Capture the cell that displays the provided text and extract its (X, Y) central coordinate. 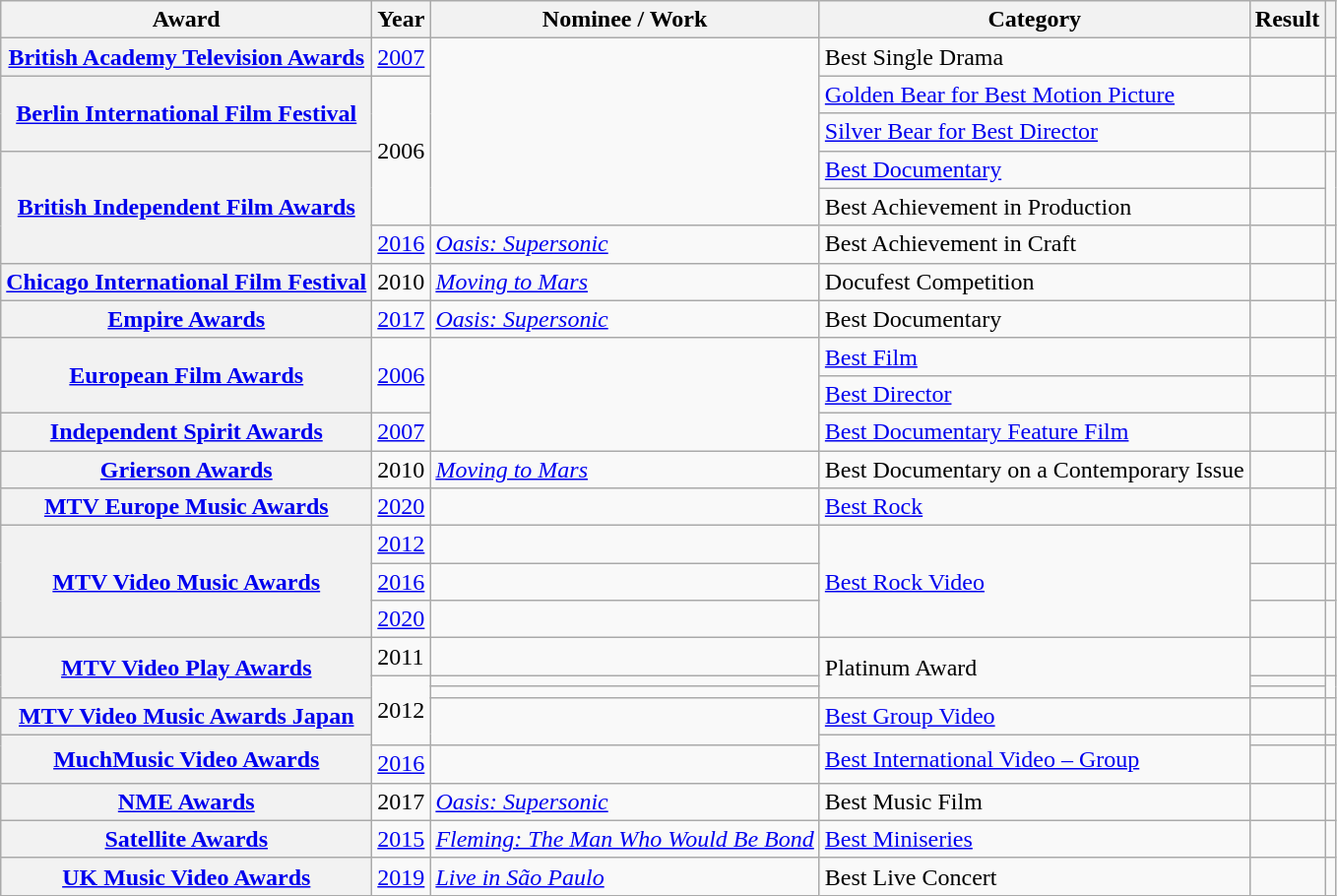
Satellite Awards (187, 839)
MTV Video Music Awards (187, 582)
Live in São Paulo (624, 876)
Best Music Film (1034, 801)
2015 (402, 839)
Golden Bear for Best Motion Picture (1034, 95)
Best Film (1034, 356)
British Academy Television Awards (187, 57)
2019 (402, 876)
Best Rock Video (1034, 582)
British Independent Film Awards (187, 207)
Best Achievement in Production (1034, 207)
Silver Bear for Best Director (1034, 132)
European Film Awards (187, 375)
Best Group Video (1034, 716)
Grierson Awards (187, 470)
Category (1034, 20)
Nominee / Work (624, 20)
Docufest Competition (1034, 282)
MTV Video Music Awards Japan (187, 716)
Best Director (1034, 394)
MTV Europe Music Awards (187, 507)
Empire Awards (187, 319)
Fleming: The Man Who Would Be Bond (624, 839)
Best Documentary Feature Film (1034, 431)
Best Single Drama (1034, 57)
Best Live Concert (1034, 876)
UK Music Video Awards (187, 876)
Award (187, 20)
Independent Spirit Awards (187, 431)
Best Rock (1034, 507)
Best Achievement in Craft (1034, 244)
Year (402, 20)
Platinum Award (1034, 668)
NME Awards (187, 801)
MTV Video Play Awards (187, 668)
2011 (402, 657)
Result (1287, 20)
MuchMusic Video Awards (187, 758)
Berlin International Film Festival (187, 113)
Best Miniseries (1034, 839)
Best Documentary on a Contemporary Issue (1034, 470)
Chicago International Film Festival (187, 282)
Best International Video – Group (1034, 758)
